Output the (X, Y) coordinate of the center of the cell containing the given text.  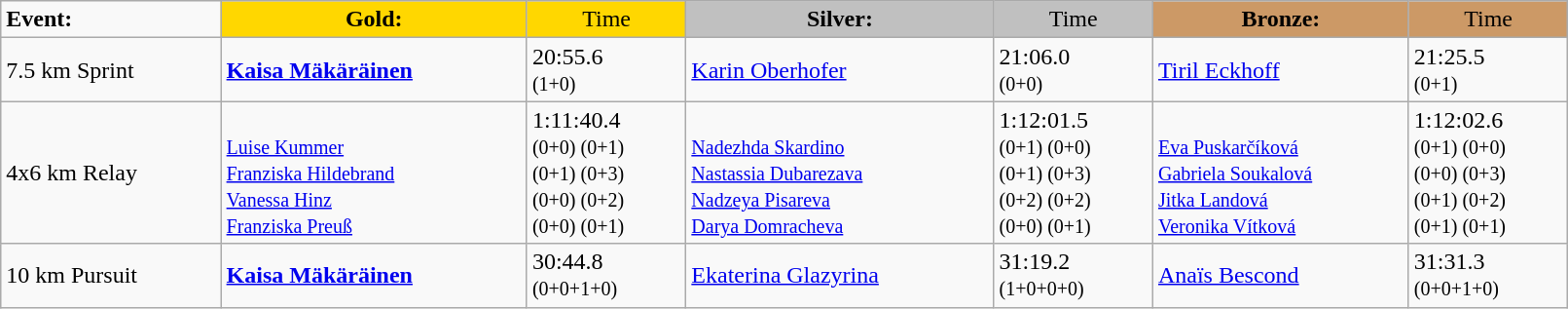
Nadezhda SkardinoNastassia DubarezavaNadzeya PisarevaDarya Domracheva (840, 173)
31:19.2(1+0+0+0) (1073, 275)
Ekaterina Glazyrina (840, 275)
7.5 km Sprint (111, 70)
30:44.8 (0+0+1+0) (605, 275)
1:12:01.5(0+1) (0+0)(0+1) (0+3)(0+2) (0+2)(0+0) (0+1) (1073, 173)
Gold: (374, 19)
21:06.0(0+0) (1073, 70)
Luise KummerFranziska HildebrandVanessa HinzFranziska Preuß (374, 173)
21:25.5(0+1) (1488, 70)
Silver: (840, 19)
1:12:02.6(0+1) (0+0)(0+0) (0+3)(0+1) (0+2)(0+1) (0+1) (1488, 173)
Tiril Eckhoff (1281, 70)
31:31.3 (0+0+1+0) (1488, 275)
20:55.6 (1+0) (605, 70)
1:11:40.4(0+0) (0+1)(0+1) (0+3)(0+0) (0+2)(0+0) (0+1) (605, 173)
4x6 km Relay (111, 173)
Eva PuskarčíkováGabriela SoukalováJitka LandováVeronika Vítková (1281, 173)
Event: (111, 19)
Anaïs Bescond (1281, 275)
Bronze: (1281, 19)
10 km Pursuit (111, 275)
Karin Oberhofer (840, 70)
